Capture the cell that displays the provided text and extract its [x, y] central coordinate. 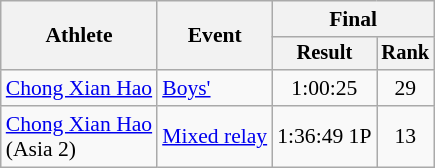
Final [353, 19]
Rank [405, 54]
13 [405, 136]
Chong Xian Hao [79, 88]
Result [324, 54]
Athlete [79, 36]
Chong Xian Hao(Asia 2) [79, 136]
Event [214, 36]
Mixed relay [214, 136]
1:00:25 [324, 88]
Boys' [214, 88]
1:36:49 1P [324, 136]
29 [405, 88]
